Scan for the cell matching the given text and deliver its [x, y] coordinate at center. 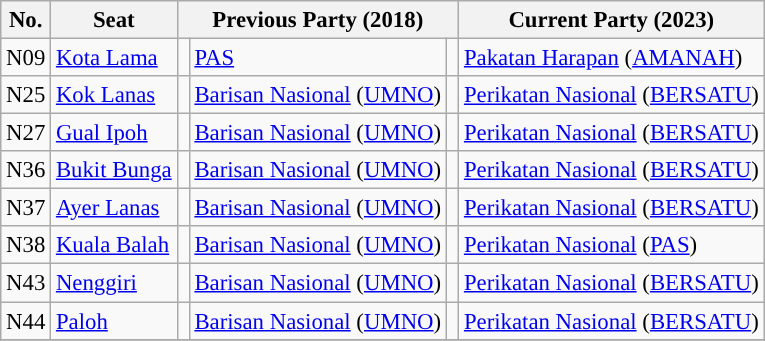
Ayer Lanas [114, 208]
Perikatan Nasional (PAS) [612, 245]
N36 [26, 170]
No. [26, 20]
Bukit Bunga [114, 170]
N27 [26, 133]
Kota Lama [114, 58]
Paloh [114, 321]
Gual Ipoh [114, 133]
N43 [26, 283]
N38 [26, 245]
N44 [26, 321]
Kuala Balah [114, 245]
Seat [114, 20]
Current Party (2023) [612, 20]
N09 [26, 58]
Nenggiri [114, 283]
N25 [26, 95]
PAS [318, 58]
Pakatan Harapan (AMANAH) [612, 58]
N37 [26, 208]
Previous Party (2018) [318, 20]
Kok Lanas [114, 95]
